Output the [X, Y] coordinate of the center of the cell containing the given text.  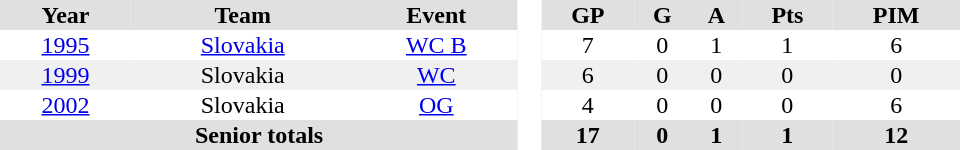
2002 [66, 105]
1999 [66, 75]
A [716, 15]
G [662, 15]
GP [588, 15]
OG [437, 105]
WC B [437, 45]
Team [243, 15]
WC [437, 75]
PIM [896, 15]
17 [588, 135]
Event [437, 15]
Senior totals [259, 135]
12 [896, 135]
Year [66, 15]
4 [588, 105]
1995 [66, 45]
Pts [787, 15]
7 [588, 45]
